Identify which cell holds the provided text, then report its [x, y] central coordinate. 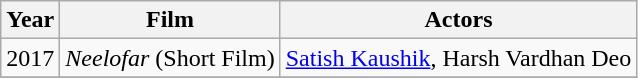
Neelofar (Short Film) [170, 58]
Satish Kaushik, Harsh Vardhan Deo [458, 58]
2017 [30, 58]
Actors [458, 20]
Film [170, 20]
Year [30, 20]
